Search for the cell housing the specified text and yield its (x, y) center coordinate. 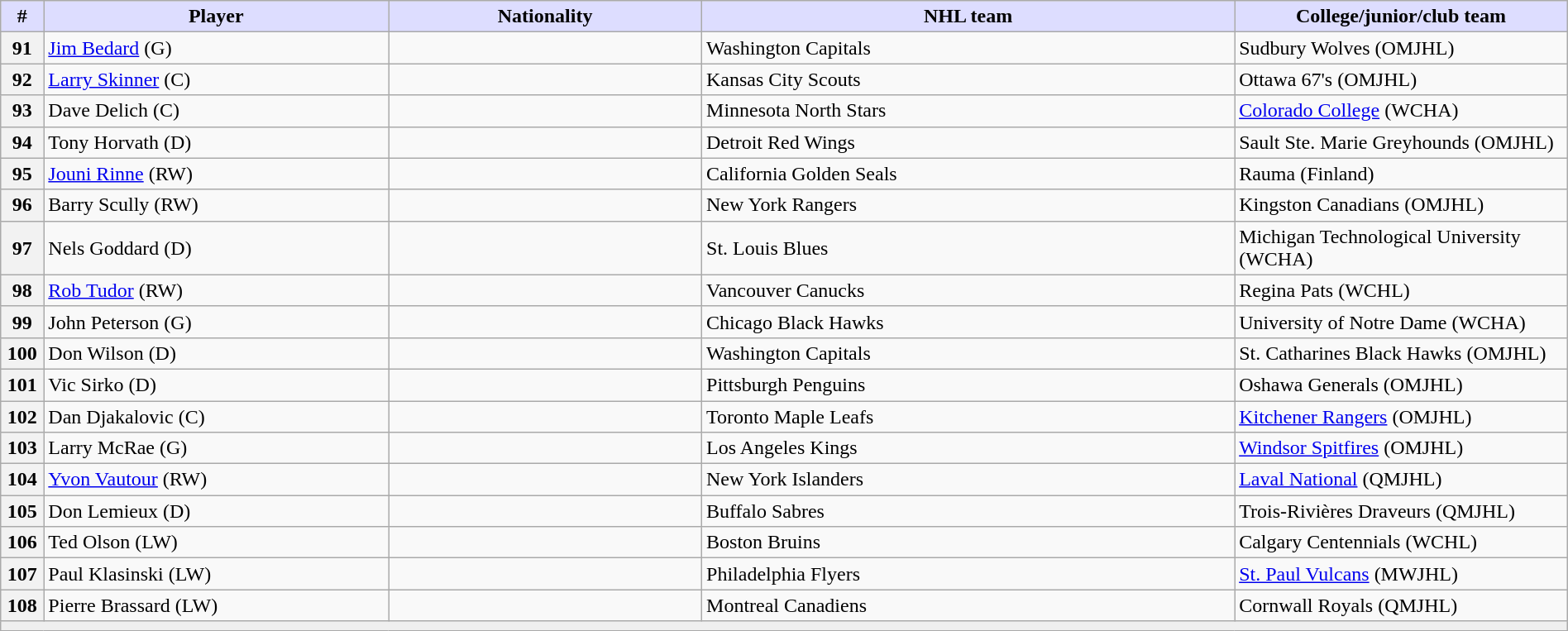
Regina Pats (WCHL) (1401, 290)
Chicago Black Hawks (968, 322)
104 (22, 480)
Calgary Centennials (WCHL) (1401, 543)
Dave Delich (C) (217, 111)
92 (22, 79)
Paul Klasinski (LW) (217, 574)
St. Louis Blues (968, 248)
Colorado College (WCHA) (1401, 111)
Jim Bedard (G) (217, 48)
New York Rangers (968, 205)
Kingston Canadians (OMJHL) (1401, 205)
94 (22, 142)
103 (22, 448)
Oshawa Generals (OMJHL) (1401, 385)
Rauma (Finland) (1401, 174)
Sault Ste. Marie Greyhounds (OMJHL) (1401, 142)
Nationality (546, 17)
Larry McRae (G) (217, 448)
Montreal Canadiens (968, 605)
Buffalo Sabres (968, 511)
101 (22, 385)
Larry Skinner (C) (217, 79)
Kitchener Rangers (OMJHL) (1401, 416)
Kansas City Scouts (968, 79)
105 (22, 511)
College/junior/club team (1401, 17)
Los Angeles Kings (968, 448)
NHL team (968, 17)
95 (22, 174)
99 (22, 322)
102 (22, 416)
Vic Sirko (D) (217, 385)
Don Lemieux (D) (217, 511)
Trois-Rivières Draveurs (QMJHL) (1401, 511)
98 (22, 290)
Don Wilson (D) (217, 353)
Ted Olson (LW) (217, 543)
John Peterson (G) (217, 322)
Cornwall Royals (QMJHL) (1401, 605)
Laval National (QMJHL) (1401, 480)
Player (217, 17)
Jouni Rinne (RW) (217, 174)
96 (22, 205)
St. Catharines Black Hawks (OMJHL) (1401, 353)
108 (22, 605)
106 (22, 543)
California Golden Seals (968, 174)
Detroit Red Wings (968, 142)
Tony Horvath (D) (217, 142)
Philadelphia Flyers (968, 574)
Vancouver Canucks (968, 290)
New York Islanders (968, 480)
# (22, 17)
Minnesota North Stars (968, 111)
Barry Scully (RW) (217, 205)
97 (22, 248)
Pittsburgh Penguins (968, 385)
100 (22, 353)
Windsor Spitfires (OMJHL) (1401, 448)
107 (22, 574)
Boston Bruins (968, 543)
Yvon Vautour (RW) (217, 480)
Nels Goddard (D) (217, 248)
University of Notre Dame (WCHA) (1401, 322)
Sudbury Wolves (OMJHL) (1401, 48)
93 (22, 111)
91 (22, 48)
Dan Djakalovic (C) (217, 416)
Toronto Maple Leafs (968, 416)
Michigan Technological University (WCHA) (1401, 248)
Pierre Brassard (LW) (217, 605)
Ottawa 67's (OMJHL) (1401, 79)
Rob Tudor (RW) (217, 290)
St. Paul Vulcans (MWJHL) (1401, 574)
